Search for the cell housing the specified text and yield its [x, y] center coordinate. 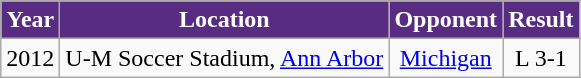
Michigan [446, 58]
2012 [30, 58]
Location [224, 20]
U-M Soccer Stadium, Ann Arbor [224, 58]
Year [30, 20]
Opponent [446, 20]
L 3-1 [541, 58]
Result [541, 20]
